Extract the [X, Y] coordinate from the center of the cell holding the provided text.  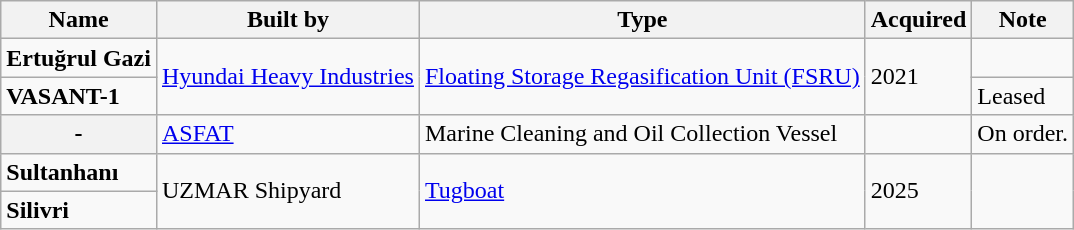
2025 [918, 191]
Ertuğrul Gazi [79, 58]
Sultanhanı [79, 172]
Marine Cleaning and Oil Collection Vessel [642, 134]
Type [642, 20]
ASFAT [288, 134]
On order. [1023, 134]
- [79, 134]
Acquired [918, 20]
Note [1023, 20]
Silivri [79, 210]
2021 [918, 77]
Tugboat [642, 191]
UZMAR Shipyard [288, 191]
Built by [288, 20]
Leased [1023, 96]
Hyundai Heavy Industries [288, 77]
Name [79, 20]
Floating Storage Regasification Unit (FSRU) [642, 77]
VASANT-1 [79, 96]
